Determine the (x, y) coordinate at the center of the cell enclosing the given text.  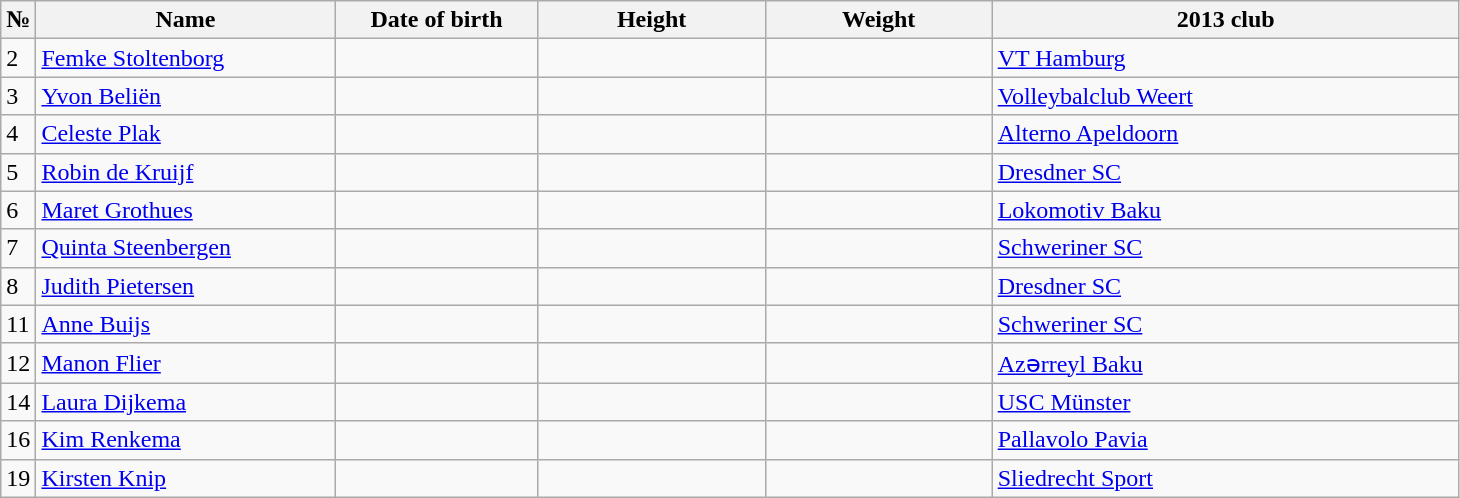
Lokomotiv Baku (1226, 210)
Laura Dijkema (186, 402)
Kirsten Knip (186, 478)
Quinta Steenbergen (186, 248)
2013 club (1226, 20)
Maret Grothues (186, 210)
Alterno Apeldoorn (1226, 134)
14 (18, 402)
Yvon Beliën (186, 96)
Pallavolo Pavia (1226, 440)
12 (18, 363)
5 (18, 172)
6 (18, 210)
Celeste Plak (186, 134)
Manon Flier (186, 363)
16 (18, 440)
USC Münster (1226, 402)
Anne Buijs (186, 324)
Name (186, 20)
7 (18, 248)
3 (18, 96)
8 (18, 286)
Height (652, 20)
Femke Stoltenborg (186, 58)
Kim Renkema (186, 440)
Judith Pietersen (186, 286)
2 (18, 58)
Volleybalclub Weert (1226, 96)
11 (18, 324)
Date of birth (436, 20)
Azərreyl Baku (1226, 363)
Robin de Kruijf (186, 172)
№ (18, 20)
Sliedrecht Sport (1226, 478)
19 (18, 478)
VT Hamburg (1226, 58)
Weight (878, 20)
4 (18, 134)
